Locate the cell with the specified text and output its [X, Y] center coordinate. 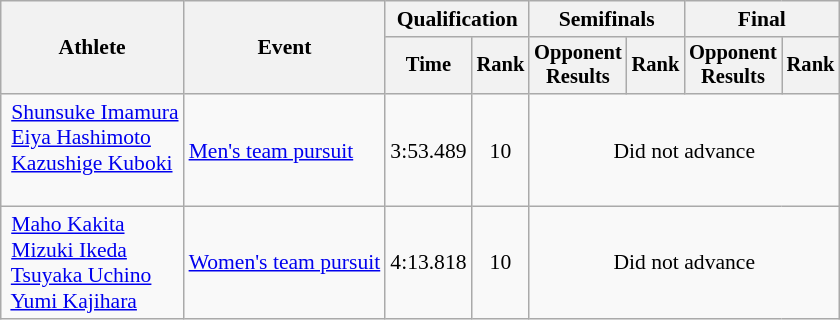
3:53.489 [428, 150]
Shunsuke Imamura Eiya Hashimoto Kazushige Kuboki [92, 150]
Semifinals [606, 19]
Event [285, 48]
Athlete [92, 48]
Final [762, 19]
Time [428, 66]
Qualification [457, 19]
4:13.818 [428, 263]
Women's team pursuit [285, 263]
Men's team pursuit [285, 150]
Maho Kakita Mizuki Ikeda Tsuyaka Uchino Yumi Kajihara [92, 263]
